Search for the cell housing the specified text and yield its [X, Y] center coordinate. 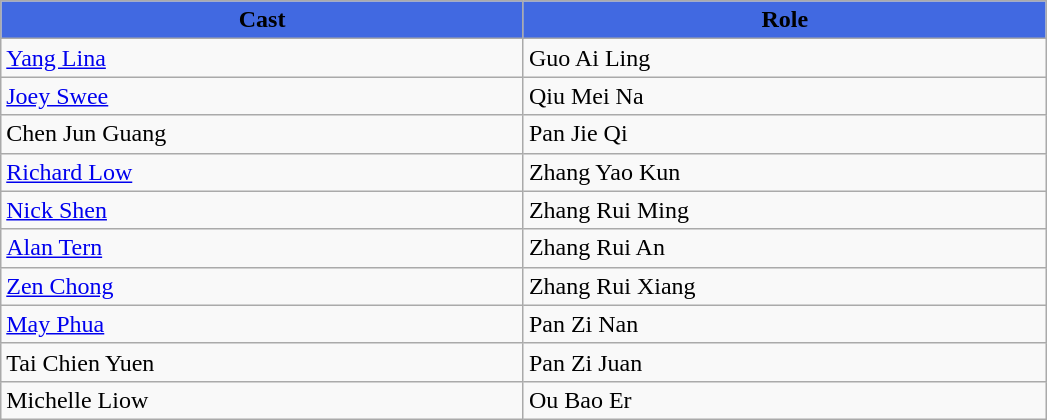
Zen Chong [262, 286]
Cast [262, 20]
Zhang Rui Xiang [784, 286]
Zhang Rui An [784, 248]
Pan Zi Nan [784, 324]
Ou Bao Er [784, 400]
Richard Low [262, 172]
Pan Zi Juan [784, 362]
Zhang Rui Ming [784, 210]
Guo Ai Ling [784, 58]
Chen Jun Guang [262, 134]
Alan Tern [262, 248]
Nick Shen [262, 210]
Pan Jie Qi [784, 134]
Qiu Mei Na [784, 96]
Yang Lina [262, 58]
Joey Swee [262, 96]
May Phua [262, 324]
Zhang Yao Kun [784, 172]
Tai Chien Yuen [262, 362]
Michelle Liow [262, 400]
Role [784, 20]
